From the cell containing the given text, extract its center point as [x, y] coordinate. 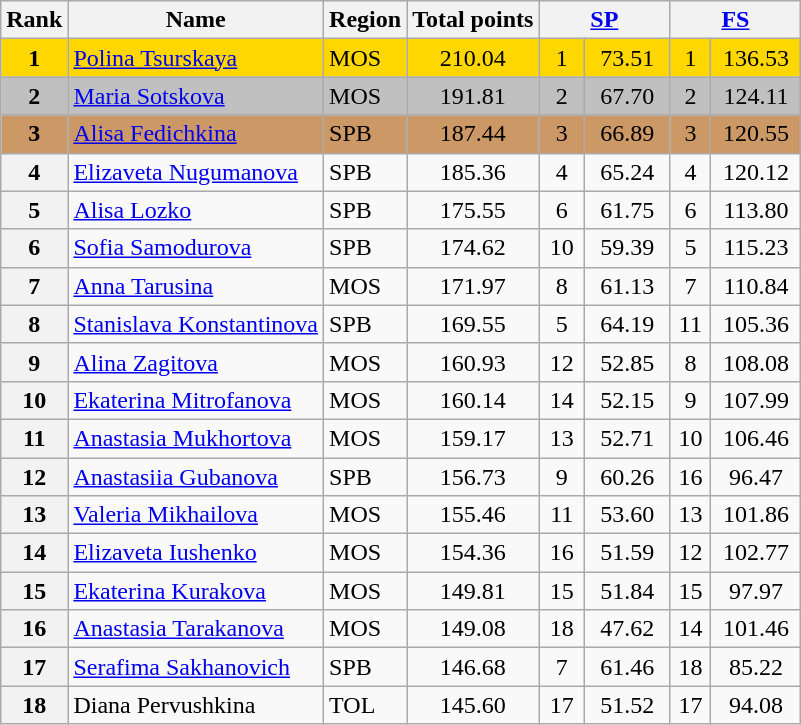
210.04 [473, 58]
136.53 [756, 58]
61.75 [628, 210]
115.23 [756, 248]
Region [366, 20]
96.47 [756, 477]
65.24 [628, 172]
52.85 [628, 362]
105.36 [756, 324]
Rank [34, 20]
Anna Tarusina [196, 286]
Diana Pervushkina [196, 705]
61.46 [628, 667]
Stanislava Konstantinova [196, 324]
51.59 [628, 553]
SP [604, 20]
Alina Zagitova [196, 362]
47.62 [628, 629]
185.36 [473, 172]
Elizaveta Iushenko [196, 553]
106.46 [756, 438]
149.08 [473, 629]
Alisa Fedichkina [196, 134]
Name [196, 20]
94.08 [756, 705]
Polina Tsurskaya [196, 58]
67.70 [628, 96]
171.97 [473, 286]
120.55 [756, 134]
154.36 [473, 553]
Anastasia Mukhortova [196, 438]
174.62 [473, 248]
52.15 [628, 400]
Elizaveta Nugumanova [196, 172]
101.46 [756, 629]
Ekaterina Mitrofanova [196, 400]
Anastasiia Gubanova [196, 477]
97.97 [756, 591]
Ekaterina Kurakova [196, 591]
113.80 [756, 210]
120.12 [756, 172]
101.86 [756, 515]
191.81 [473, 96]
Maria Sotskova [196, 96]
107.99 [756, 400]
64.19 [628, 324]
156.73 [473, 477]
51.52 [628, 705]
59.39 [628, 248]
108.08 [756, 362]
Total points [473, 20]
Sofia Samodurova [196, 248]
145.60 [473, 705]
124.11 [756, 96]
160.93 [473, 362]
60.26 [628, 477]
53.60 [628, 515]
73.51 [628, 58]
66.89 [628, 134]
Valeria Mikhailova [196, 515]
169.55 [473, 324]
149.81 [473, 591]
52.71 [628, 438]
160.14 [473, 400]
146.68 [473, 667]
61.13 [628, 286]
TOL [366, 705]
175.55 [473, 210]
110.84 [756, 286]
85.22 [756, 667]
102.77 [756, 553]
51.84 [628, 591]
Alisa Lozko [196, 210]
FS [736, 20]
159.17 [473, 438]
187.44 [473, 134]
155.46 [473, 515]
Serafima Sakhanovich [196, 667]
Anastasia Tarakanova [196, 629]
